Capture the cell that displays the provided text and extract its [X, Y] central coordinate. 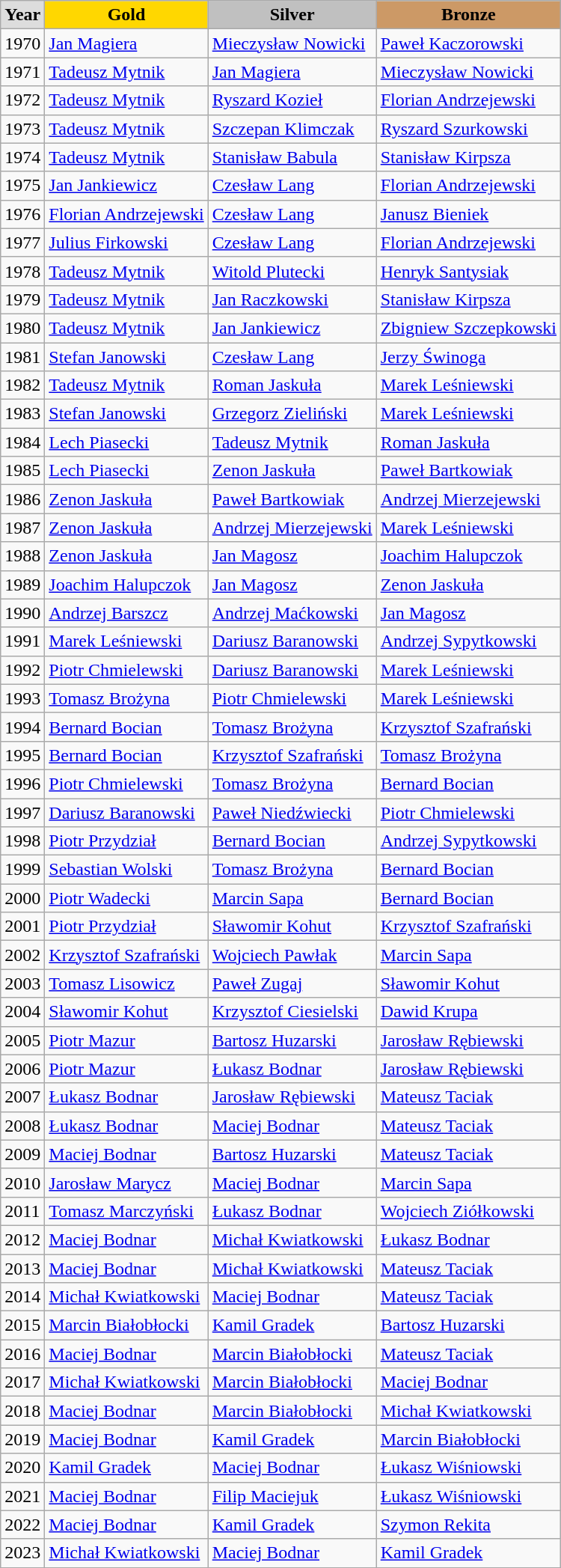
Ryszard Szurkowski [468, 129]
Jan Raczkowski [292, 299]
1975 [22, 186]
Andrzej Barszcz [126, 613]
Jerzy Świnoga [468, 357]
Julius Firkowski [126, 242]
1990 [22, 613]
2002 [22, 955]
2006 [22, 1069]
Filip Maciejuk [292, 1496]
2021 [22, 1496]
2004 [22, 1012]
1970 [22, 43]
2013 [22, 1269]
Paweł Kaczorowski [468, 43]
2009 [22, 1154]
1995 [22, 755]
Dawid Krupa [468, 1012]
2001 [22, 927]
2016 [22, 1354]
2011 [22, 1211]
Piotr Wadecki [126, 898]
1993 [22, 698]
Year [22, 15]
1977 [22, 242]
2008 [22, 1126]
Paweł Zugaj [292, 983]
Andrzej Maćkowski [292, 613]
Wojciech Pawłak [292, 955]
2020 [22, 1468]
Tomasz Lisowicz [126, 983]
1985 [22, 471]
Bronze [468, 15]
2003 [22, 983]
2010 [22, 1183]
1996 [22, 784]
Zbigniew Szczepkowski [468, 328]
1994 [22, 727]
1978 [22, 271]
1980 [22, 328]
Ryszard Kozieł [292, 100]
Gold [126, 15]
1974 [22, 157]
Silver [292, 15]
Szczepan Klimczak [292, 129]
1989 [22, 585]
2012 [22, 1239]
2000 [22, 898]
Szymon Rekita [468, 1525]
1982 [22, 385]
2017 [22, 1382]
1983 [22, 414]
1981 [22, 357]
1997 [22, 812]
2014 [22, 1297]
1972 [22, 100]
Wojciech Ziółkowski [468, 1211]
Jarosław Marycz [126, 1183]
1973 [22, 129]
1984 [22, 442]
1988 [22, 556]
Paweł Niedźwiecki [292, 812]
Grzegorz Zieliński [292, 414]
Krzysztof Ciesielski [292, 1012]
2007 [22, 1097]
1971 [22, 72]
Tomasz Marczyński [126, 1211]
1992 [22, 670]
2018 [22, 1411]
2019 [22, 1439]
Henryk Santysiak [468, 271]
1991 [22, 641]
2015 [22, 1326]
1999 [22, 870]
2022 [22, 1525]
Witold Plutecki [292, 271]
1979 [22, 299]
1986 [22, 499]
1998 [22, 841]
Sebastian Wolski [126, 870]
2023 [22, 1553]
1976 [22, 214]
2005 [22, 1040]
1987 [22, 528]
Janusz Bieniek [468, 214]
Stanisław Babula [292, 157]
